Return (X, Y) of the center of cell containing provided text 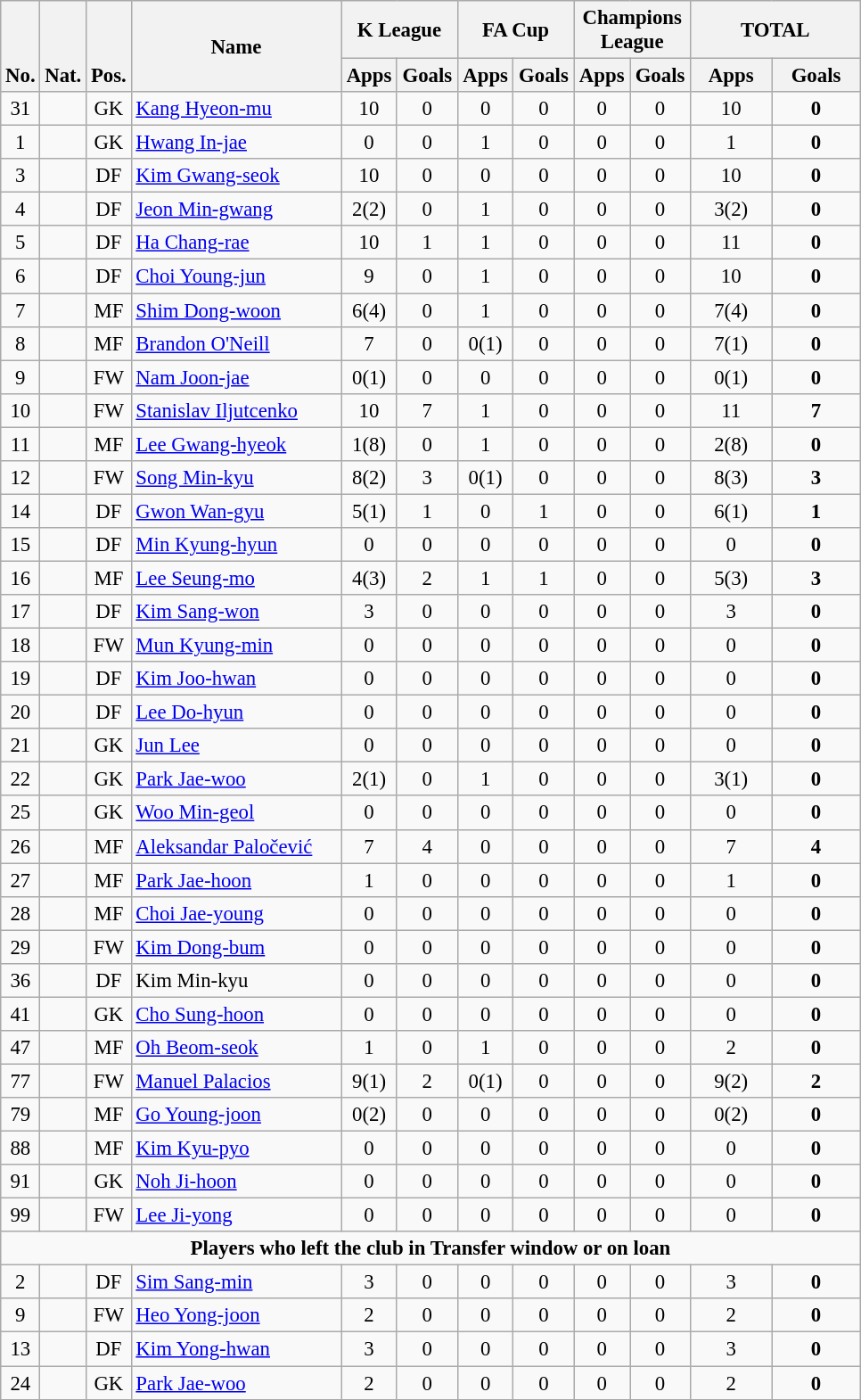
8(2) (369, 478)
2(8) (731, 444)
3(2) (731, 210)
20 (20, 712)
Kang Hyeon-mu (236, 109)
77 (20, 1081)
2(2) (369, 210)
19 (20, 679)
Nam Joon-jae (236, 377)
Go Young-joon (236, 1115)
4(3) (369, 578)
13 (20, 1349)
Mun Kyung-min (236, 646)
Lee Seung-mo (236, 578)
Park Jae-hoon (236, 880)
5(3) (731, 578)
Kim Kyu-pyo (236, 1149)
28 (20, 913)
Heo Yong-joon (236, 1315)
TOTAL (775, 30)
41 (20, 1014)
No. (20, 46)
Noh Ji-hoon (236, 1182)
Kim Yong-hwan (236, 1349)
6(1) (731, 511)
99 (20, 1215)
14 (20, 511)
Ha Chang-rae (236, 243)
31 (20, 109)
8(3) (731, 478)
18 (20, 646)
5(1) (369, 511)
Champions League (633, 30)
Choi Jae-young (236, 913)
2(1) (369, 779)
5 (20, 243)
1(8) (369, 444)
Lee Do-hyun (236, 712)
Song Min-kyu (236, 478)
21 (20, 745)
Name (236, 46)
25 (20, 813)
Woo Min-geol (236, 813)
24 (20, 1383)
16 (20, 578)
91 (20, 1182)
12 (20, 478)
Kim Min-kyu (236, 981)
Stanislav Iljutcenko (236, 410)
Manuel Palacios (236, 1081)
Kim Dong-bum (236, 947)
6 (20, 276)
9(2) (731, 1081)
Players who left the club in Transfer window or on loan (430, 1248)
Lee Gwang-hyeok (236, 444)
Cho Sung-hoon (236, 1014)
88 (20, 1149)
6(4) (369, 310)
7(1) (731, 343)
Kim Gwang-seok (236, 176)
FA Cup (515, 30)
29 (20, 947)
Brandon O'Neill (236, 343)
3(1) (731, 779)
47 (20, 1048)
15 (20, 545)
Gwon Wan-gyu (236, 511)
Hwang In-jae (236, 143)
K League (399, 30)
27 (20, 880)
Shim Dong-woon (236, 310)
Nat. (63, 46)
Jeon Min-gwang (236, 210)
Pos. (109, 46)
Sim Sang-min (236, 1282)
17 (20, 612)
Kim Sang-won (236, 612)
Aleksandar Paločević (236, 846)
7(4) (731, 310)
Choi Young-jun (236, 276)
8 (20, 343)
Min Kyung-hyun (236, 545)
Lee Ji-yong (236, 1215)
Oh Beom-seok (236, 1048)
36 (20, 981)
79 (20, 1115)
9(1) (369, 1081)
Jun Lee (236, 745)
26 (20, 846)
22 (20, 779)
Kim Joo-hwan (236, 679)
